Pinpoint the cell where the given text exists, returning its (x, y) midpoint coordinate. 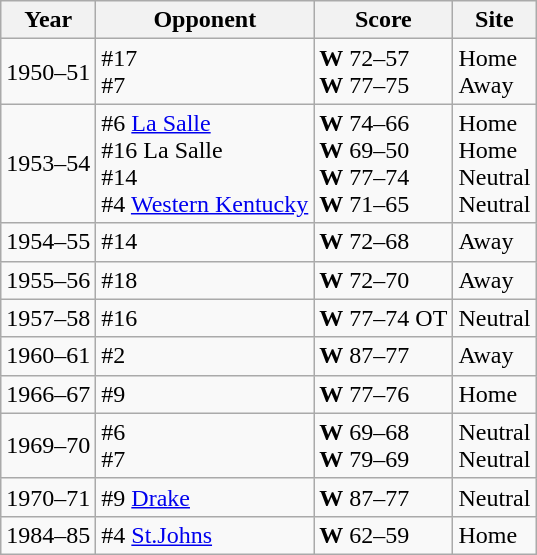
W 69–68W 79–69 (384, 446)
#18 (205, 280)
HomeHomeNeutralNeutral (494, 164)
Year (48, 20)
1970–71 (48, 497)
#14 (205, 242)
W 77–74 OT (384, 318)
#9 Drake (205, 497)
W 72–68 (384, 242)
W 62–59 (384, 535)
#16 (205, 318)
1984–85 (48, 535)
W 77–76 (384, 394)
#2 (205, 356)
1950–51 (48, 72)
W 72–70 (384, 280)
#4 St.Johns (205, 535)
#6 La Salle#16 La Salle#14 #4 Western Kentucky (205, 164)
Score (384, 20)
1960–61 (48, 356)
1954–55 (48, 242)
#17 #7 (205, 72)
NeutralNeutral (494, 446)
1955–56 (48, 280)
1969–70 (48, 446)
#6 #7 (205, 446)
1966–67 (48, 394)
W 72–57W 77–75 (384, 72)
1953–54 (48, 164)
Opponent (205, 20)
Site (494, 20)
W 74–66W 69–50W 77–74W 71–65 (384, 164)
#9 (205, 394)
1957–58 (48, 318)
HomeAway (494, 72)
